Detect which cell encompasses the target text, then output its (X, Y) center coordinate. 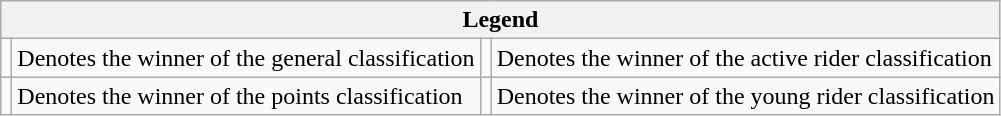
Denotes the winner of the young rider classification (746, 96)
Legend (500, 20)
Denotes the winner of the active rider classification (746, 58)
Denotes the winner of the general classification (246, 58)
Denotes the winner of the points classification (246, 96)
